Identify which cell holds the provided text, then report its [x, y] central coordinate. 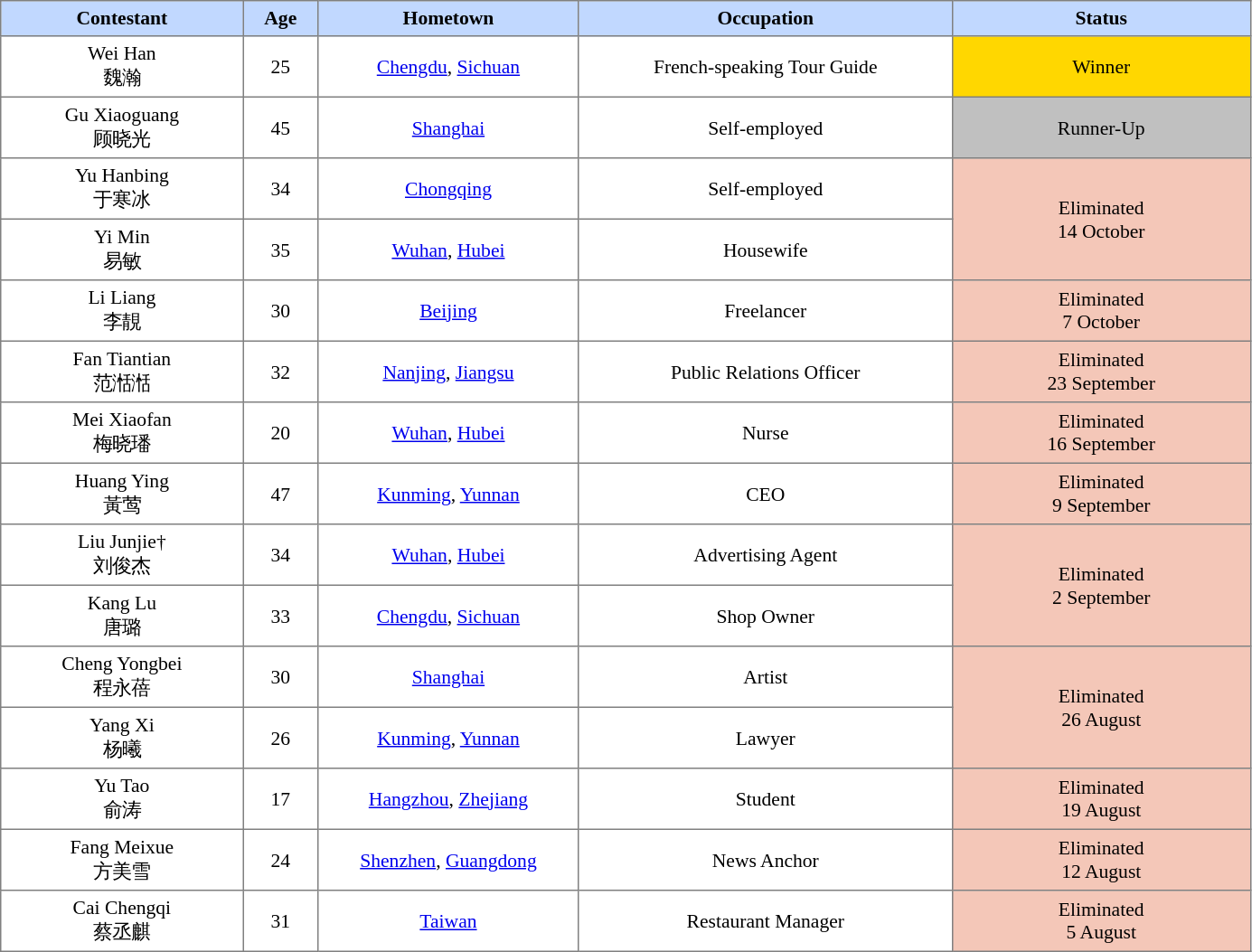
31 [280, 921]
Yi Min易敏 [122, 250]
French-speaking Tour Guide [765, 67]
Chongqing [448, 189]
Contestant [122, 18]
Occupation [765, 18]
Eliminated9 September [1101, 494]
Eliminated12 August [1101, 860]
25 [280, 67]
Advertising Agent [765, 555]
35 [280, 250]
Eliminated23 September [1101, 372]
32 [280, 372]
News Anchor [765, 860]
Status [1101, 18]
Eliminated2 September [1101, 586]
Nanjing, Jiangsu [448, 372]
Li Liang李靚 [122, 311]
Nurse [765, 433]
Eliminated7 October [1101, 311]
Fang Meixue方美雪 [122, 860]
Fan Tiantian范湉湉 [122, 372]
Hometown [448, 18]
Housewife [765, 250]
26 [280, 738]
Beijing [448, 311]
Eliminated14 October [1101, 219]
Yu Tao俞涛 [122, 799]
20 [280, 433]
Public Relations Officer [765, 372]
Cheng Yongbei程永蓓 [122, 677]
Wei Han魏瀚 [122, 67]
Hangzhou, Zhejiang [448, 799]
Mei Xiaofan梅晓璠 [122, 433]
Eliminated19 August [1101, 799]
45 [280, 127]
Winner [1101, 67]
Freelancer [765, 311]
CEO [765, 494]
Cai Chengqi蔡丞麒 [122, 921]
Shop Owner [765, 616]
33 [280, 616]
Eliminated16 September [1101, 433]
Eliminated5 August [1101, 921]
Kang Lu唐璐 [122, 616]
Eliminated26 August [1101, 707]
Runner-Up [1101, 127]
17 [280, 799]
Student [765, 799]
Huang Ying黃莺 [122, 494]
Lawyer [765, 738]
24 [280, 860]
Age [280, 18]
Artist [765, 677]
Yang Xi杨曦 [122, 738]
Yu Hanbing于寒冰 [122, 189]
Restaurant Manager [765, 921]
Gu Xiaoguang顾晓光 [122, 127]
Shenzhen, Guangdong [448, 860]
47 [280, 494]
Liu Junjie†刘俊杰 [122, 555]
Taiwan [448, 921]
